Determine the [x, y] coordinate at the center of the cell enclosing the given text.  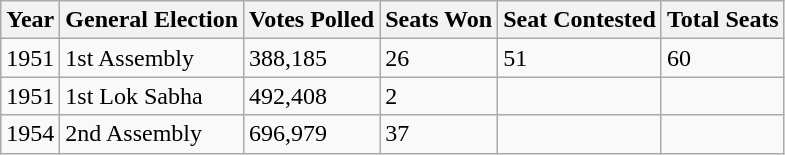
1st Lok Sabha [152, 96]
696,979 [312, 134]
37 [439, 134]
492,408 [312, 96]
Votes Polled [312, 20]
General Election [152, 20]
Seat Contested [580, 20]
1954 [30, 134]
2nd Assembly [152, 134]
2 [439, 96]
1st Assembly [152, 58]
51 [580, 58]
60 [722, 58]
Year [30, 20]
388,185 [312, 58]
Seats Won [439, 20]
26 [439, 58]
Total Seats [722, 20]
